Determine the (X, Y) coordinate at the center of the cell enclosing the given text.  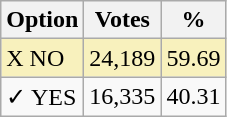
X NO (42, 58)
59.69 (194, 58)
40.31 (194, 97)
✓ YES (42, 97)
% (194, 20)
16,335 (122, 97)
24,189 (122, 58)
Option (42, 20)
Votes (122, 20)
